Return (X, Y) of the center of cell containing provided text 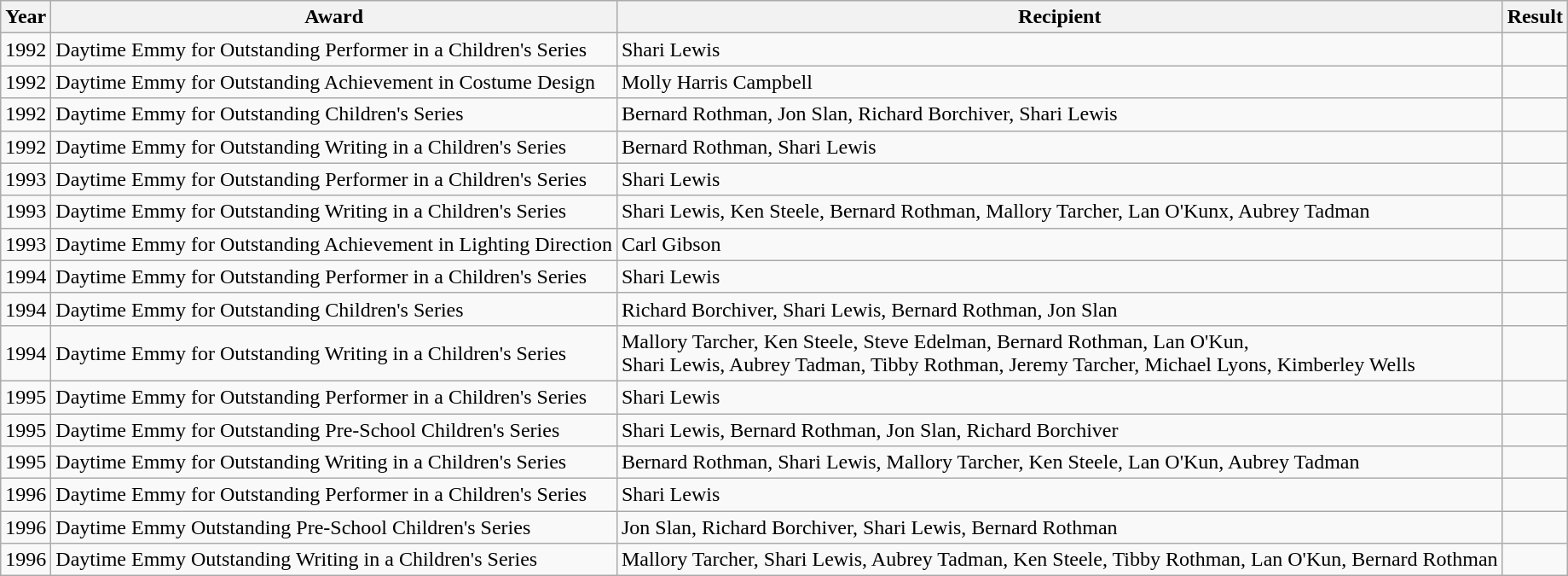
Shari Lewis, Bernard Rothman, Jon Slan, Richard Borchiver (1059, 429)
Daytime Emmy for Outstanding Achievement in Lighting Direction (334, 244)
Bernard Rothman, Shari Lewis, Mallory Tarcher, Ken Steele, Lan O'Kun, Aubrey Tadman (1059, 463)
Recipient (1059, 17)
Result (1535, 17)
Carl Gibson (1059, 244)
Daytime Emmy Outstanding Writing in a Children's Series (334, 560)
Year (26, 17)
Bernard Rothman, Jon Slan, Richard Borchiver, Shari Lewis (1059, 114)
Jon Slan, Richard Borchiver, Shari Lewis, Bernard Rothman (1059, 527)
Daytime Emmy Outstanding Pre-School Children's Series (334, 527)
Shari Lewis, Ken Steele, Bernard Rothman, Mallory Tarcher, Lan O'Kunx, Aubrey Tadman (1059, 212)
Richard Borchiver, Shari Lewis, Bernard Rothman, Jon Slan (1059, 309)
Mallory Tarcher, Shari Lewis, Aubrey Tadman, Ken Steele, Tibby Rothman, Lan O'Kun, Bernard Rothman (1059, 560)
Daytime Emmy for Outstanding Achievement in Costume Design (334, 82)
Bernard Rothman, Shari Lewis (1059, 147)
Award (334, 17)
Molly Harris Campbell (1059, 82)
Daytime Emmy for Outstanding Pre-School Children's Series (334, 429)
